Return [x, y] of the center of cell containing provided text 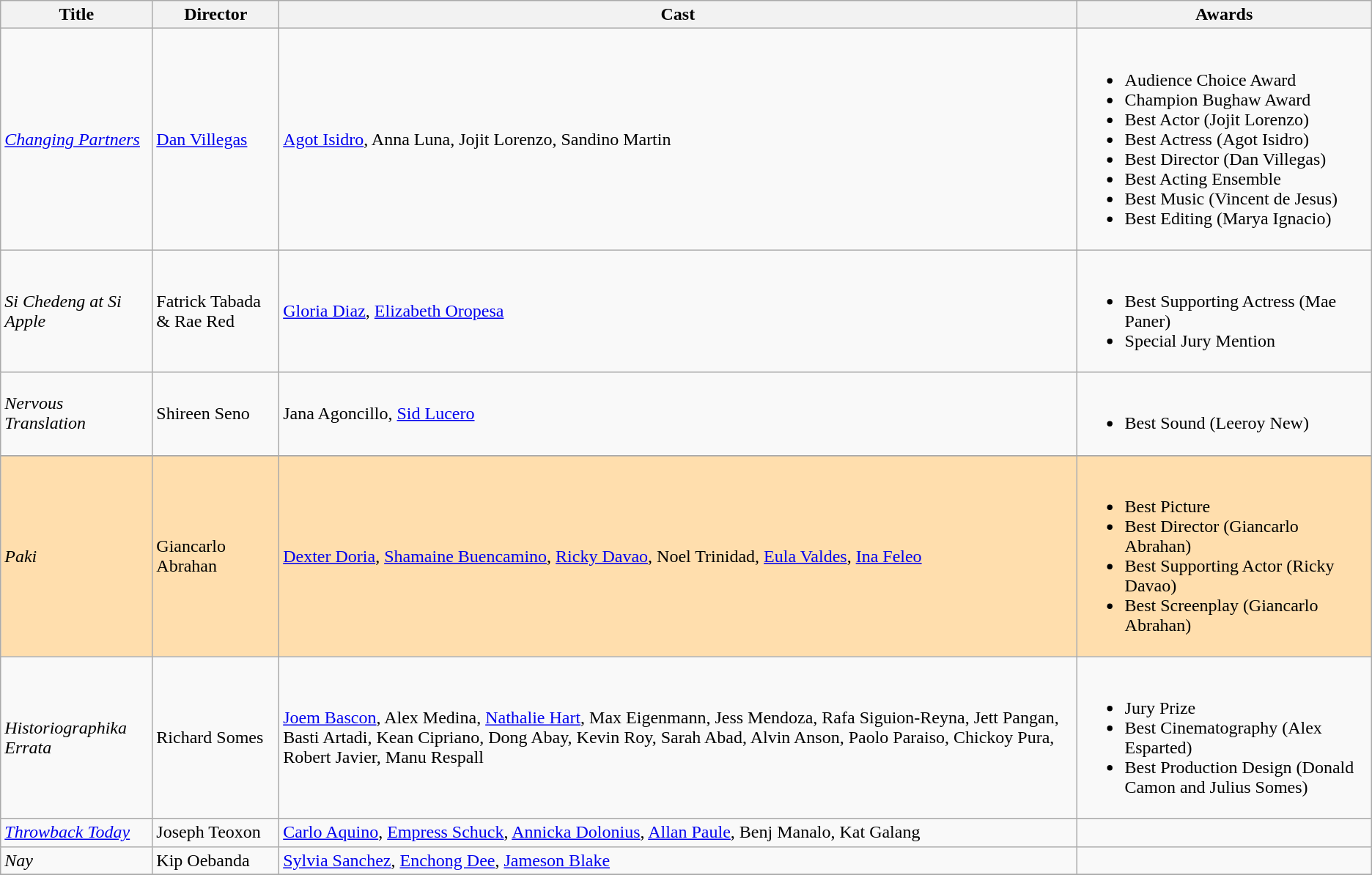
Best Sound (Leeroy New) [1224, 413]
Carlo Aquino, Empress Schuck, Annicka Dolonius, Allan Paule, Benj Manalo, Kat Galang [678, 832]
Kip Oebanda [215, 860]
Dan Villegas [215, 139]
Historiographika Errata [76, 737]
Sylvia Sanchez, Enchong Dee, Jameson Blake [678, 860]
Fatrick Tabada & Rae Red [215, 311]
Best PictureBest Director (Giancarlo Abrahan)Best Supporting Actor (Ricky Davao)Best Screenplay (Giancarlo Abrahan) [1224, 555]
Gloria Diaz, Elizabeth Oropesa [678, 311]
Best Supporting Actress (Mae Paner)Special Jury Mention [1224, 311]
Title [76, 15]
Nay [76, 860]
Director [215, 15]
Dexter Doria, Shamaine Buencamino, Ricky Davao, Noel Trinidad, Eula Valdes, Ina Feleo [678, 555]
Joseph Teoxon [215, 832]
Nervous Translation [76, 413]
Cast [678, 15]
Richard Somes [215, 737]
Jana Agoncillo, Sid Lucero [678, 413]
Giancarlo Abrahan [215, 555]
Paki [76, 555]
Throwback Today [76, 832]
Agot Isidro, Anna Luna, Jojit Lorenzo, Sandino Martin [678, 139]
Changing Partners [76, 139]
Shireen Seno [215, 413]
Jury PrizeBest Cinematography (Alex Esparted)Best Production Design (Donald Camon and Julius Somes) [1224, 737]
Awards [1224, 15]
Si Chedeng at Si Apple [76, 311]
